Capture the cell that displays the provided text and extract its [X, Y] central coordinate. 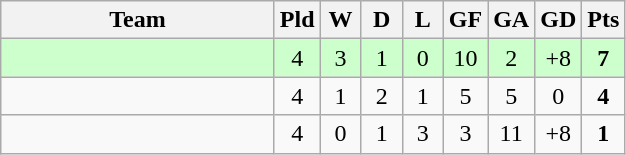
D [382, 20]
GA [512, 20]
Pld [297, 20]
W [340, 20]
Team [138, 20]
11 [512, 134]
GD [558, 20]
10 [465, 58]
L [422, 20]
7 [604, 58]
GF [465, 20]
Pts [604, 20]
